Determine the (x, y) coordinate at the center of the cell enclosing the given text.  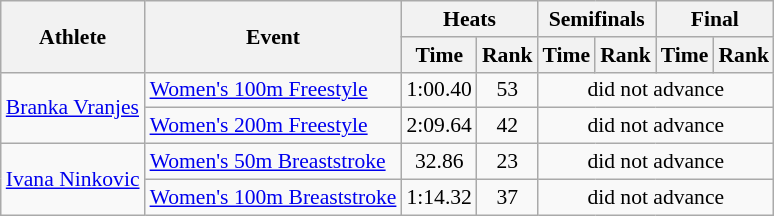
53 (508, 90)
Athlete (73, 36)
2:09.64 (438, 126)
Women's 100m Breaststroke (274, 197)
37 (508, 197)
23 (508, 162)
Women's 200m Freestyle (274, 126)
Ivana Ninkovic (73, 180)
42 (508, 126)
32.86 (438, 162)
Branka Vranjes (73, 108)
Women's 50m Breaststroke (274, 162)
Event (274, 36)
1:14.32 (438, 197)
Semifinals (596, 19)
1:00.40 (438, 90)
Women's 100m Freestyle (274, 90)
Final (715, 19)
Heats (469, 19)
